Pinpoint the cell where the given text exists, returning its (X, Y) midpoint coordinate. 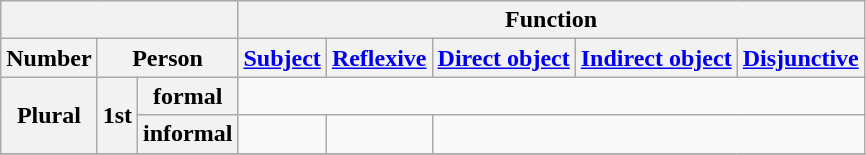
1st (117, 115)
Plural (49, 115)
Person (168, 58)
formal (188, 96)
Function (551, 20)
Subject (282, 58)
Direct object (504, 58)
Disjunctive (800, 58)
informal (188, 134)
Indirect object (656, 58)
Number (49, 58)
Reflexive (379, 58)
